Return (x, y) of the center of cell containing provided text 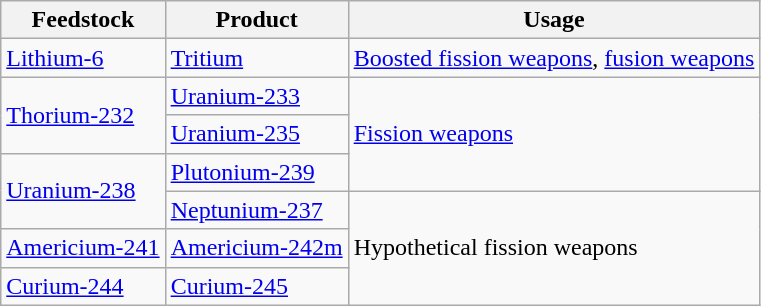
Thorium-232 (83, 115)
Tritium (256, 58)
Product (256, 20)
Fission weapons (554, 134)
Plutonium-239 (256, 172)
Uranium-235 (256, 134)
Feedstock (83, 20)
Curium-244 (83, 286)
Americium-242m (256, 248)
Hypothetical fission weapons (554, 248)
Neptunium-237 (256, 210)
Boosted fission weapons, fusion weapons (554, 58)
Americium-241 (83, 248)
Curium-245 (256, 286)
Usage (554, 20)
Uranium-238 (83, 191)
Uranium-233 (256, 96)
Lithium-6 (83, 58)
